Determine the (x, y) coordinate at the center of the cell enclosing the given text.  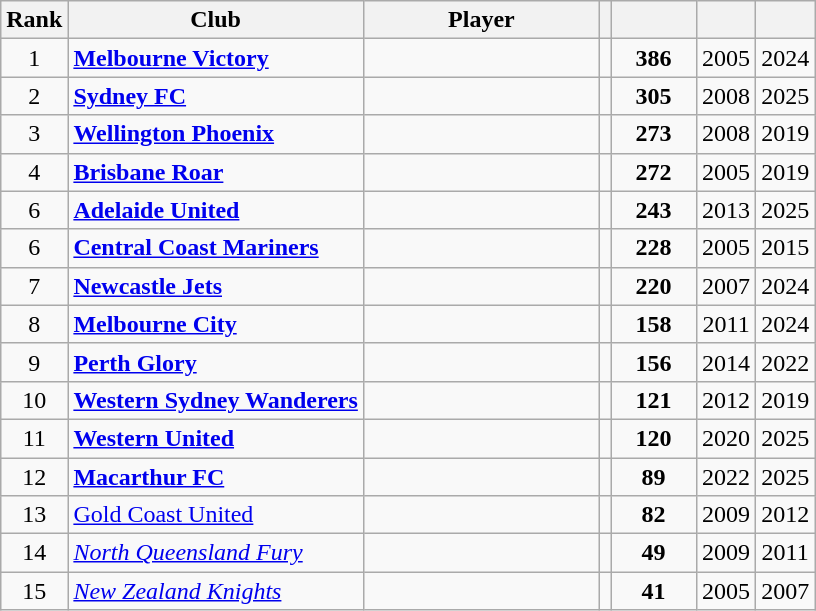
Gold Coast United (216, 515)
Western Sydney Wanderers (216, 400)
Perth Glory (216, 362)
8 (34, 324)
243 (653, 210)
9 (34, 362)
3 (34, 134)
220 (653, 286)
15 (34, 591)
Melbourne City (216, 324)
Club (216, 20)
121 (653, 400)
7 (34, 286)
120 (653, 438)
Rank (34, 20)
Wellington Phoenix (216, 134)
North Queensland Fury (216, 553)
10 (34, 400)
Brisbane Roar (216, 172)
2020 (726, 438)
Macarthur FC (216, 477)
2 (34, 96)
228 (653, 248)
Newcastle Jets (216, 286)
2015 (786, 248)
2013 (726, 210)
Player (481, 20)
13 (34, 515)
158 (653, 324)
156 (653, 362)
Melbourne Victory (216, 58)
49 (653, 553)
14 (34, 553)
2014 (726, 362)
Central Coast Mariners (216, 248)
12 (34, 477)
New Zealand Knights (216, 591)
11 (34, 438)
273 (653, 134)
Adelaide United (216, 210)
272 (653, 172)
Sydney FC (216, 96)
386 (653, 58)
Western United (216, 438)
305 (653, 96)
89 (653, 477)
1 (34, 58)
41 (653, 591)
4 (34, 172)
82 (653, 515)
